Search for the cell housing the specified text and yield its [x, y] center coordinate. 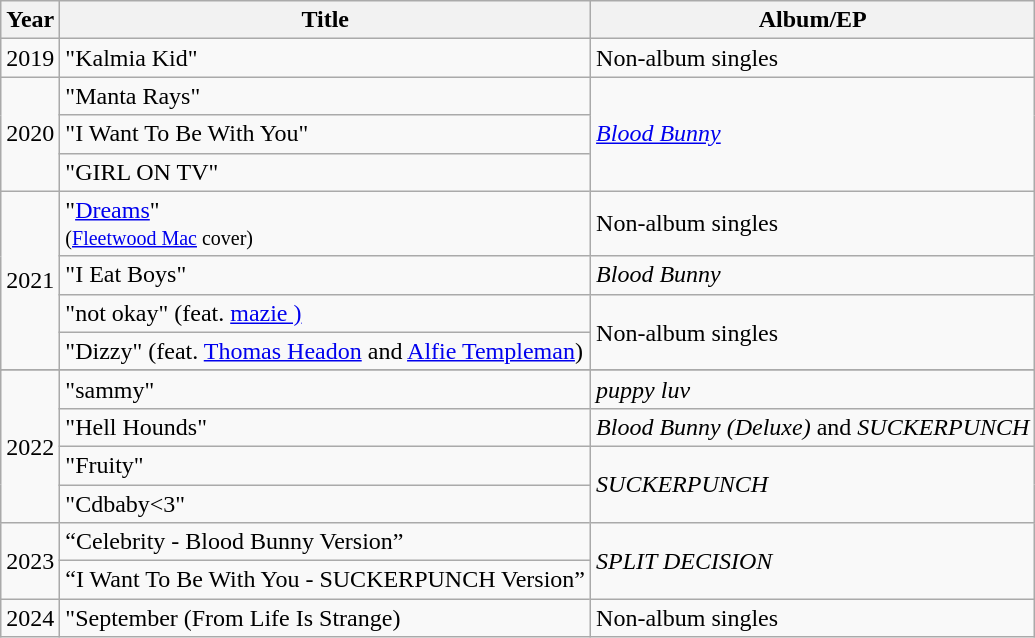
"Dizzy" (feat. Thomas Headon and Alfie Templeman) [326, 351]
Album/EP [813, 20]
"not okay" (feat. mazie ) [326, 313]
"I Eat Boys" [326, 275]
"September (From Life Is Strange) [326, 618]
2021 [30, 280]
"Hell Hounds" [326, 427]
2020 [30, 134]
"I Want To Be With You" [326, 134]
Year [30, 20]
“Celebrity - Blood Bunny Version” [326, 542]
2024 [30, 618]
"Cdbaby<3" [326, 503]
SUCKERPUNCH [813, 484]
puppy luv [813, 389]
"Kalmia Kid" [326, 58]
"GIRL ON TV" [326, 172]
"sammy" [326, 389]
"Fruity" [326, 465]
Blood Bunny (Deluxe) and SUCKERPUNCH [813, 427]
2023 [30, 561]
"Manta Rays" [326, 96]
Title [326, 20]
2019 [30, 58]
"Dreams"(Fleetwood Mac cover) [326, 224]
2022 [30, 446]
SPLIT DECISION [813, 561]
“I Want To Be With You - SUCKERPUNCH Version” [326, 580]
